Detect which cell encompasses the target text, then output its (x, y) center coordinate. 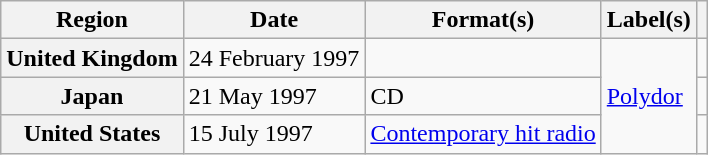
24 February 1997 (274, 58)
United Kingdom (92, 58)
United States (92, 134)
Japan (92, 96)
15 July 1997 (274, 134)
Contemporary hit radio (483, 134)
Label(s) (648, 20)
21 May 1997 (274, 96)
Polydor (648, 96)
Region (92, 20)
Format(s) (483, 20)
CD (483, 96)
Date (274, 20)
